Return (x, y) of the center of cell containing provided text 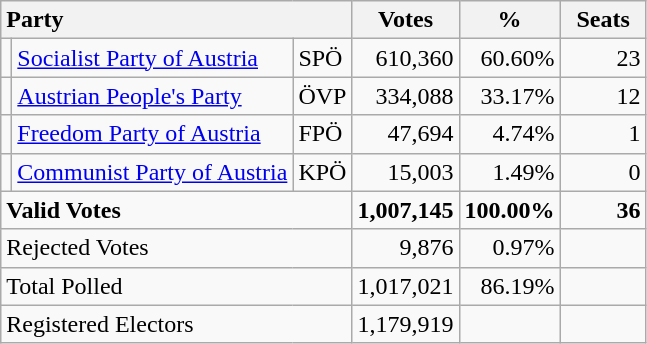
1,017,021 (406, 286)
1.49% (510, 172)
23 (603, 58)
9,876 (406, 248)
1,007,145 (406, 210)
1 (603, 134)
36 (603, 210)
ÖVP (322, 96)
Party (176, 20)
86.19% (510, 286)
1,179,919 (406, 324)
Communist Party of Austria (152, 172)
Registered Electors (176, 324)
Valid Votes (176, 210)
Rejected Votes (176, 248)
FPÖ (322, 134)
Votes (406, 20)
Freedom Party of Austria (152, 134)
334,088 (406, 96)
SPÖ (322, 58)
0.97% (510, 248)
Austrian People's Party (152, 96)
KPÖ (322, 172)
0 (603, 172)
Socialist Party of Austria (152, 58)
% (510, 20)
12 (603, 96)
Seats (603, 20)
47,694 (406, 134)
100.00% (510, 210)
33.17% (510, 96)
610,360 (406, 58)
60.60% (510, 58)
Total Polled (176, 286)
15,003 (406, 172)
4.74% (510, 134)
